Provide the (X, Y) coordinate of the cell's center where the given text is located.  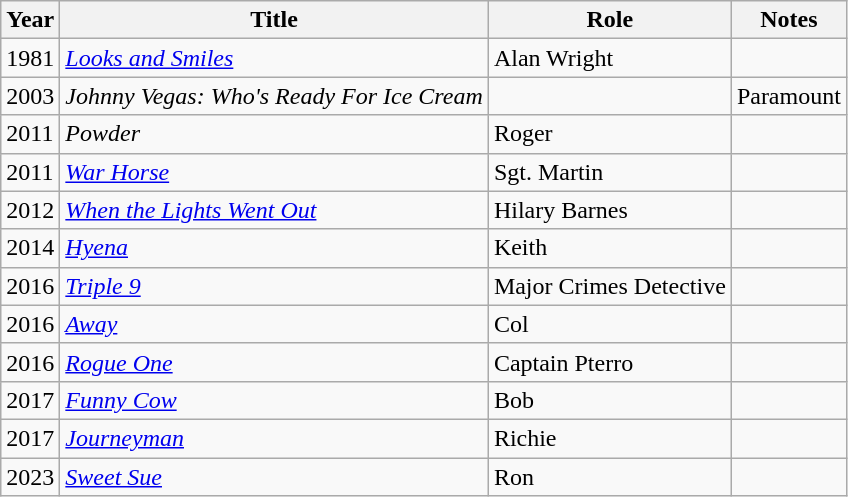
Role (610, 20)
Notes (788, 20)
Rogue One (274, 362)
Major Crimes Detective (610, 286)
Johnny Vegas: Who's Ready For Ice Cream (274, 96)
2003 (30, 96)
Powder (274, 134)
Looks and Smiles (274, 58)
Col (610, 324)
2012 (30, 210)
2023 (30, 477)
Triple 9 (274, 286)
Sgt. Martin (610, 172)
2014 (30, 248)
Richie (610, 438)
Alan Wright (610, 58)
When the Lights Went Out (274, 210)
War Horse (274, 172)
Paramount (788, 96)
1981 (30, 58)
Hyena (274, 248)
Ron (610, 477)
Title (274, 20)
Bob (610, 400)
Year (30, 20)
Funny Cow (274, 400)
Keith (610, 248)
Sweet Sue (274, 477)
Away (274, 324)
Roger (610, 134)
Hilary Barnes (610, 210)
Journeyman (274, 438)
Captain Pterro (610, 362)
